Locate the cell with the specified text and output its (X, Y) center coordinate. 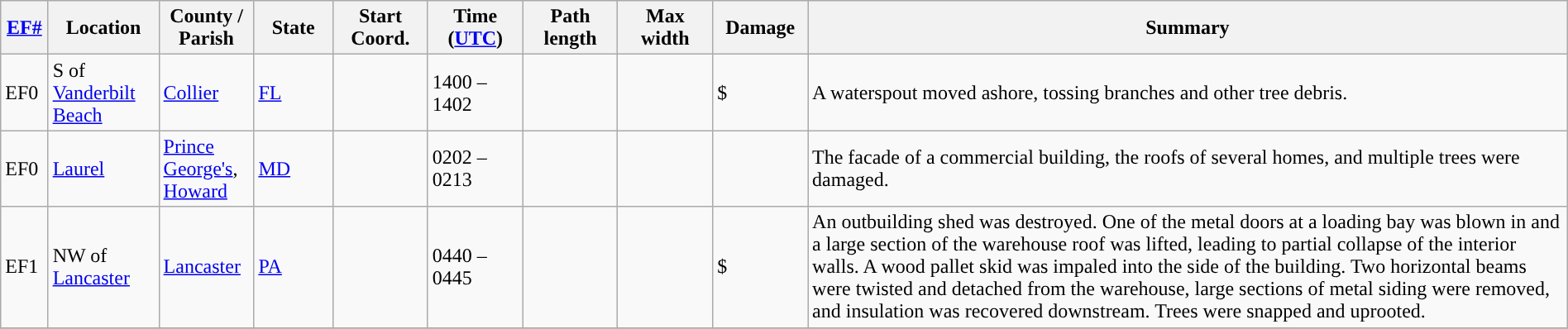
EF# (25, 28)
EF1 (25, 267)
Location (103, 28)
Lancaster (207, 267)
S of Vanderbilt Beach (103, 93)
PA (294, 267)
State (294, 28)
Laurel (103, 169)
Damage (761, 28)
1400 – 1402 (475, 93)
County / Parish (207, 28)
Summary (1188, 28)
Max width (665, 28)
The facade of a commercial building, the roofs of several homes, and multiple trees were damaged. (1188, 169)
Collier (207, 93)
Prince George's, Howard (207, 169)
MD (294, 169)
0440 – 0445 (475, 267)
Time (UTC) (475, 28)
A waterspout moved ashore, tossing branches and other tree debris. (1188, 93)
FL (294, 93)
Path length (571, 28)
0202 – 0213 (475, 169)
Start Coord. (380, 28)
NW of Lancaster (103, 267)
